Output the [x, y] coordinate of the center of the cell containing the given text.  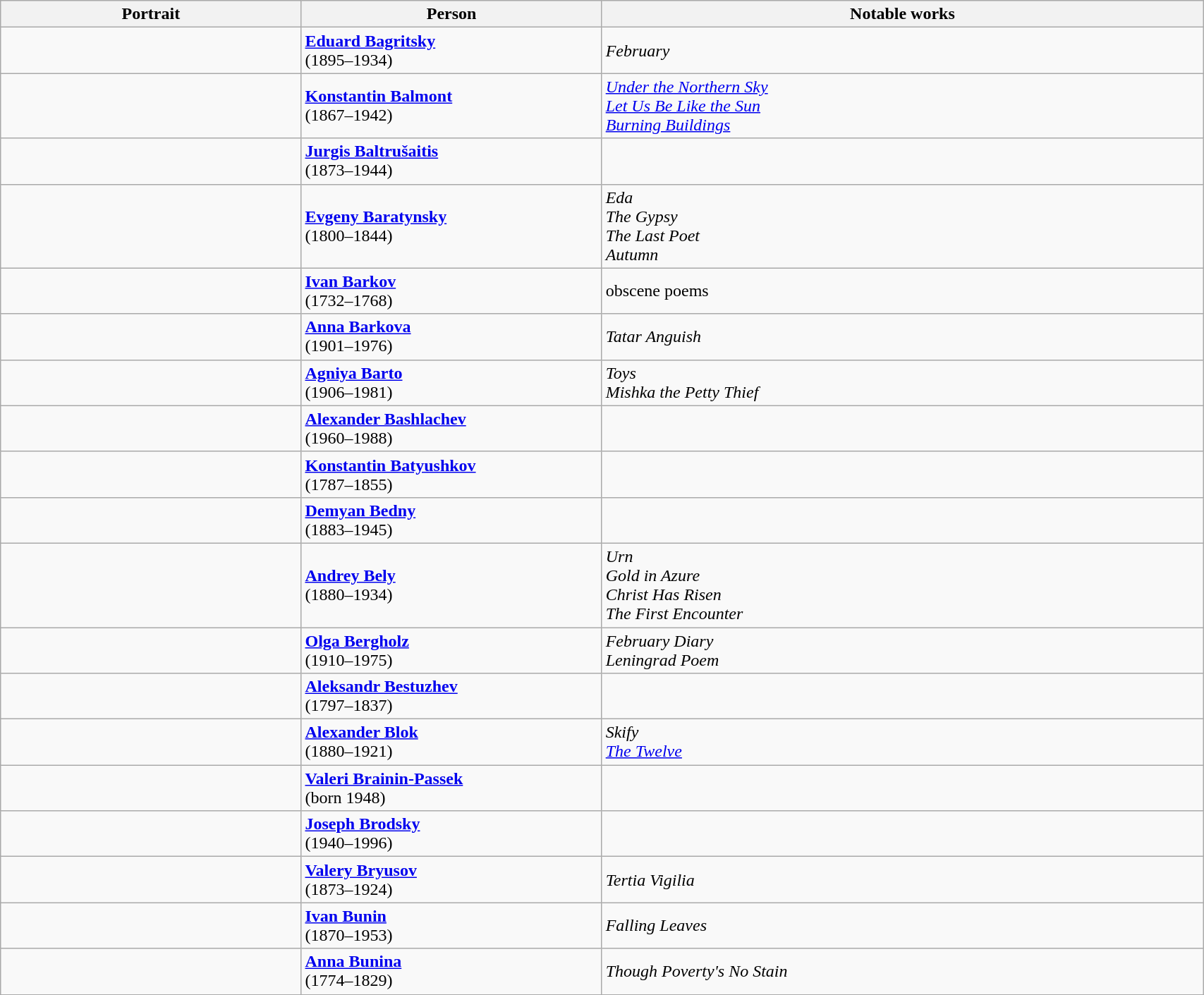
Joseph Brodsky (1940–1996) [451, 834]
Under the Northern SkyLet Us Be Like the SunBurning Buildings [902, 106]
Portrait [151, 14]
Alexander Bashlachev (1960–1988) [451, 429]
Andrey Bely (1880–1934) [451, 585]
Demyan Bedny (1883–1945) [451, 520]
Evgeny Baratynsky (1800–1844) [451, 226]
Ivan Barkov (1732–1768) [451, 291]
Tatar Anguish [902, 337]
Jurgis Baltrušaitis (1873–1944) [451, 161]
UrnGold in AzureChrist Has RisenThe First Encounter [902, 585]
Tertia Vigilia [902, 880]
Person [451, 14]
Konstantin Balmont (1867–1942) [451, 106]
Notable works [902, 14]
Falling Leaves [902, 925]
Though Poverty's No Stain [902, 972]
SkifyThe Twelve [902, 742]
Olga Bergholz (1910–1975) [451, 650]
Agniya Barto (1906–1981) [451, 382]
Alexander Blok (1880–1921) [451, 742]
Anna Bunina (1774–1829) [451, 972]
Valeri Brainin-Passek (born 1948) [451, 788]
obscene poems [902, 291]
Ivan Bunin (1870–1953) [451, 925]
Valery Bryusov (1873–1924) [451, 880]
Anna Barkova (1901–1976) [451, 337]
February [902, 51]
Eduard Bagritsky (1895–1934) [451, 51]
EdaThe GypsyThe Last PoetAutumn [902, 226]
Konstantin Batyushkov (1787–1855) [451, 474]
Aleksandr Bestuzhev (1797–1837) [451, 697]
February DiaryLeningrad Poem [902, 650]
ToysMishka the Petty Thief [902, 382]
